Output the (x, y) coordinate of the center of the cell containing the given text.  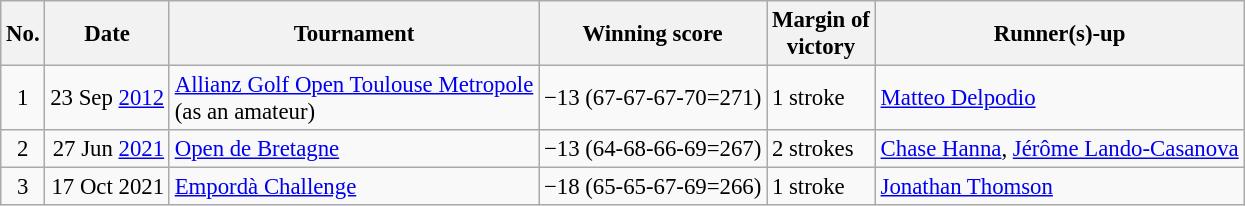
Matteo Delpodio (1060, 98)
−18 (65-65-67-69=266) (653, 187)
Empordà Challenge (354, 187)
Runner(s)-up (1060, 34)
Margin ofvictory (822, 34)
Jonathan Thomson (1060, 187)
Chase Hanna, Jérôme Lando-Casanova (1060, 149)
3 (23, 187)
1 (23, 98)
−13 (67-67-67-70=271) (653, 98)
Allianz Golf Open Toulouse Metropole(as an amateur) (354, 98)
2 strokes (822, 149)
Date (107, 34)
Open de Bretagne (354, 149)
2 (23, 149)
27 Jun 2021 (107, 149)
No. (23, 34)
Tournament (354, 34)
17 Oct 2021 (107, 187)
Winning score (653, 34)
−13 (64-68-66-69=267) (653, 149)
23 Sep 2012 (107, 98)
